Determine the (X, Y) coordinate at the center of the cell enclosing the given text.  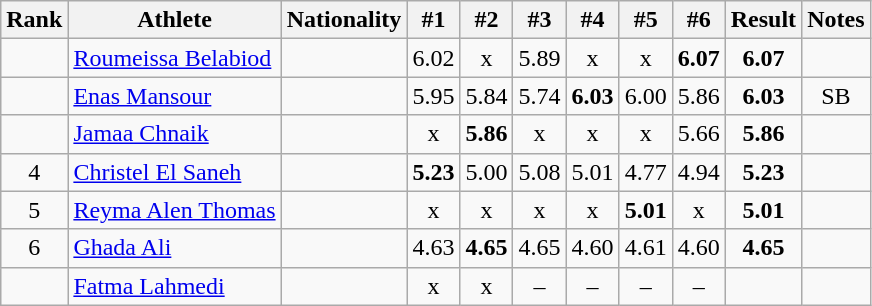
#4 (592, 20)
#1 (434, 20)
5.08 (540, 172)
#3 (540, 20)
Roumeissa Belabiod (174, 58)
5.89 (540, 58)
#2 (486, 20)
4 (34, 172)
Jamaa Chnaik (174, 134)
#6 (698, 20)
SB (836, 96)
4.63 (434, 248)
Nationality (344, 20)
Athlete (174, 20)
Rank (34, 20)
Ghada Ali (174, 248)
5.00 (486, 172)
5.74 (540, 96)
6 (34, 248)
Reyma Alen Thomas (174, 210)
5.84 (486, 96)
6.00 (646, 96)
Notes (836, 20)
#5 (646, 20)
5 (34, 210)
4.61 (646, 248)
Fatma Lahmedi (174, 286)
Christel El Saneh (174, 172)
5.66 (698, 134)
4.94 (698, 172)
4.77 (646, 172)
Result (763, 20)
6.02 (434, 58)
5.95 (434, 96)
Enas Mansour (174, 96)
